Pinpoint the cell where the given text exists, returning its (x, y) midpoint coordinate. 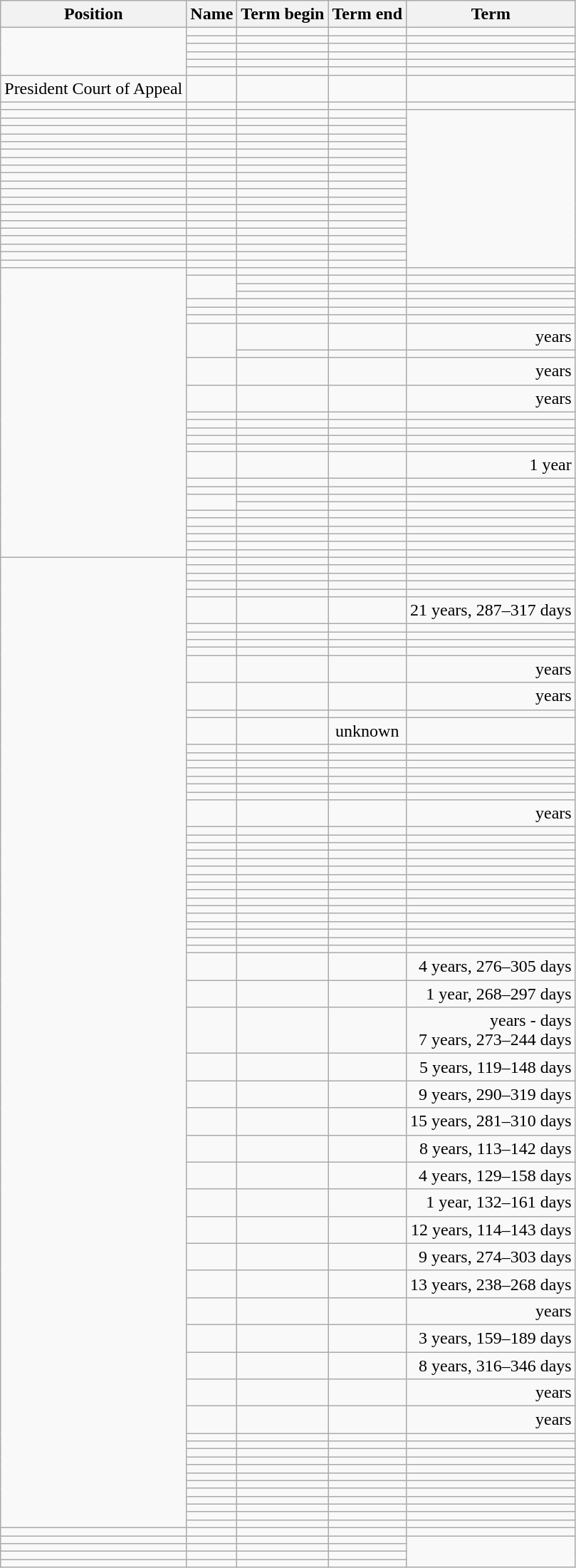
1 year (491, 465)
21 years, 287–317 days (491, 611)
President Court of Appeal (94, 88)
13 years, 238–268 days (491, 1284)
5 years, 119–148 days (491, 1067)
1 year, 132–161 days (491, 1203)
15 years, 281–310 days (491, 1121)
9 years, 290–319 days (491, 1094)
9 years, 274–303 days (491, 1257)
unknown (367, 731)
4 years, 276–305 days (491, 967)
Name (212, 14)
Term (491, 14)
12 years, 114–143 days (491, 1230)
Term end (367, 14)
4 years, 129–158 days (491, 1175)
8 years, 316–346 days (491, 1366)
1 year, 268–297 days (491, 994)
years - days 7 years, 273–244 days (491, 1030)
3 years, 159–189 days (491, 1338)
8 years, 113–142 days (491, 1148)
Term begin (283, 14)
Position (94, 14)
